Determine the [x, y] coordinate at the center of the cell enclosing the given text.  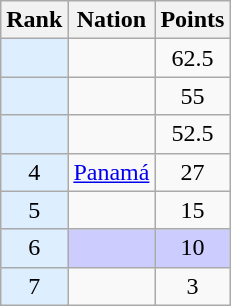
15 [192, 210]
5 [34, 210]
7 [34, 286]
10 [192, 248]
Points [192, 20]
Nation [112, 20]
3 [192, 286]
27 [192, 172]
52.5 [192, 134]
Rank [34, 20]
62.5 [192, 58]
55 [192, 96]
Panamá [112, 172]
4 [34, 172]
6 [34, 248]
